Scan for the cell matching the given text and deliver its [X, Y] coordinate at center. 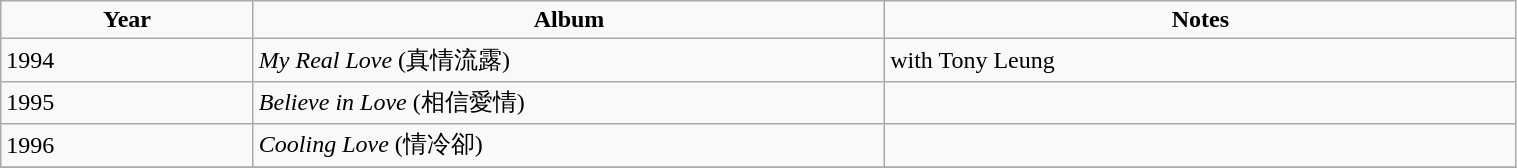
1994 [128, 60]
1996 [128, 146]
Cooling Love (情冷卻) [568, 146]
Notes [1200, 20]
Year [128, 20]
My Real Love (真情流露) [568, 60]
with Tony Leung [1200, 60]
Believe in Love (相信愛情) [568, 102]
Album [568, 20]
1995 [128, 102]
